Detect which cell encompasses the target text, then output its (x, y) center coordinate. 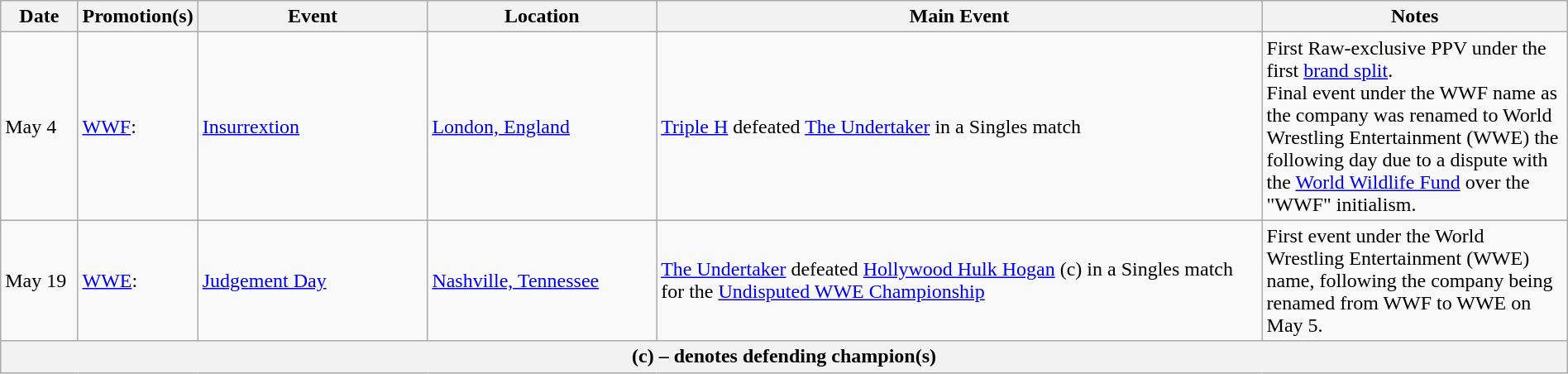
Event (313, 17)
Judgement Day (313, 280)
London, England (543, 126)
The Undertaker defeated Hollywood Hulk Hogan (c) in a Singles match for the Undisputed WWE Championship (959, 280)
Triple H defeated The Undertaker in a Singles match (959, 126)
Promotion(s) (137, 17)
Notes (1414, 17)
Nashville, Tennessee (543, 280)
Insurrextion (313, 126)
Date (40, 17)
May 19 (40, 280)
Location (543, 17)
First event under the World Wrestling Entertainment (WWE) name, following the company being renamed from WWF to WWE on May 5. (1414, 280)
WWF: (137, 126)
WWE: (137, 280)
(c) – denotes defending champion(s) (784, 357)
May 4 (40, 126)
Main Event (959, 17)
